Return [x, y] of the center of cell containing provided text 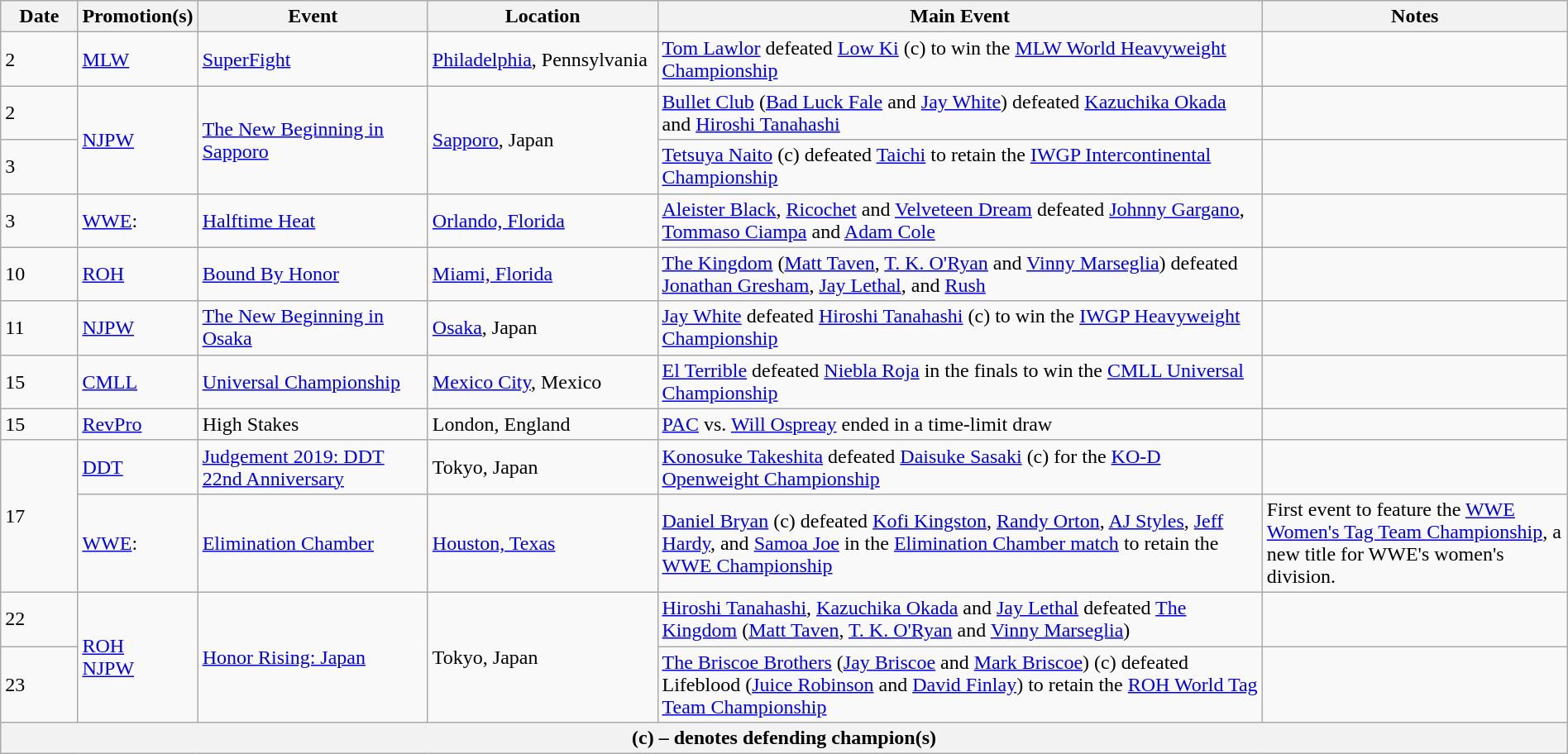
Halftime Heat [313, 220]
First event to feature the WWE Women's Tag Team Championship, a new title for WWE's women's division. [1414, 542]
Aleister Black, Ricochet and Velveteen Dream defeated Johnny Gargano, Tommaso Ciampa and Adam Cole [959, 220]
Notes [1414, 17]
El Terrible defeated Niebla Roja in the finals to win the CMLL Universal Championship [959, 382]
Tom Lawlor defeated Low Ki (c) to win the MLW World Heavyweight Championship [959, 60]
Honor Rising: Japan [313, 656]
17 [40, 516]
Promotion(s) [137, 17]
The New Beginning in Sapporo [313, 140]
Date [40, 17]
Elimination Chamber [313, 542]
Konosuke Takeshita defeated Daisuke Sasaki (c) for the KO-D Openweight Championship [959, 466]
(c) – denotes defending champion(s) [784, 738]
Bound By Honor [313, 274]
RevPro [137, 424]
Houston, Texas [543, 542]
London, England [543, 424]
Main Event [959, 17]
Universal Championship [313, 382]
10 [40, 274]
CMLL [137, 382]
ROHNJPW [137, 656]
SuperFight [313, 60]
Event [313, 17]
Bullet Club (Bad Luck Fale and Jay White) defeated Kazuchika Okada and Hiroshi Tanahashi [959, 112]
Hiroshi Tanahashi, Kazuchika Okada and Jay Lethal defeated The Kingdom (Matt Taven, T. K. O'Ryan and Vinny Marseglia) [959, 618]
High Stakes [313, 424]
22 [40, 618]
Tetsuya Naito (c) defeated Taichi to retain the IWGP Intercontinental Championship [959, 167]
Philadelphia, Pennsylvania [543, 60]
The Kingdom (Matt Taven, T. K. O'Ryan and Vinny Marseglia) defeated Jonathan Gresham, Jay Lethal, and Rush [959, 274]
Jay White defeated Hiroshi Tanahashi (c) to win the IWGP Heavyweight Championship [959, 327]
The New Beginning in Osaka [313, 327]
MLW [137, 60]
ROH [137, 274]
23 [40, 685]
Osaka, Japan [543, 327]
Orlando, Florida [543, 220]
Location [543, 17]
Judgement 2019: DDT 22nd Anniversary [313, 466]
PAC vs. Will Ospreay ended in a time-limit draw [959, 424]
Mexico City, Mexico [543, 382]
Miami, Florida [543, 274]
DDT [137, 466]
Sapporo, Japan [543, 140]
11 [40, 327]
